Extract the [x, y] coordinate from the center of the cell holding the provided text.  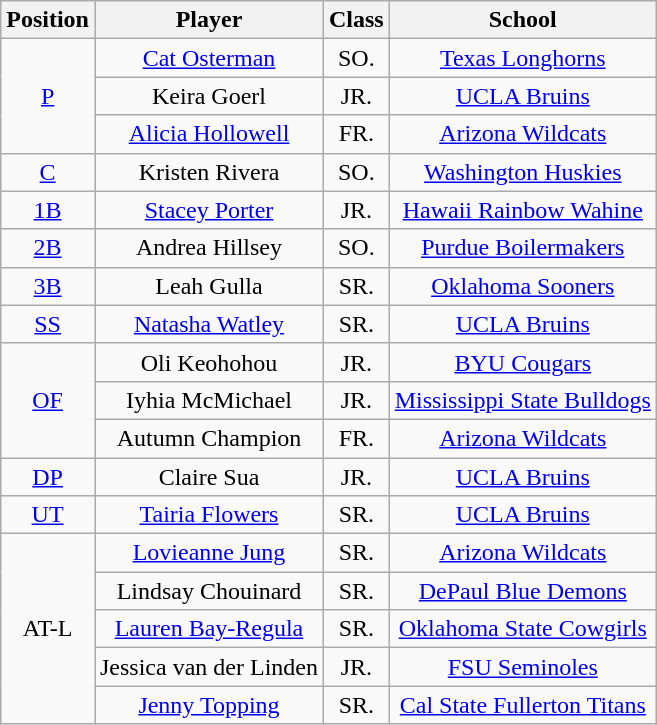
BYU Cougars [522, 362]
Autumn Champion [208, 438]
DP [48, 477]
Kristen Rivera [208, 172]
UT [48, 515]
Oli Keohohou [208, 362]
Oklahoma Sooners [522, 286]
Purdue Boilermakers [522, 248]
1B [48, 210]
Cal State Fullerton Titans [522, 705]
Position [48, 20]
Leah Gulla [208, 286]
Jenny Topping [208, 705]
Keira Goerl [208, 96]
Jessica van der Linden [208, 667]
Andrea Hillsey [208, 248]
FSU Seminoles [522, 667]
Texas Longhorns [522, 58]
P [48, 96]
Lovieanne Jung [208, 553]
Class [356, 20]
Alicia Hollowell [208, 134]
Claire Sua [208, 477]
OF [48, 400]
Oklahoma State Cowgirls [522, 629]
3B [48, 286]
Iyhia McMichael [208, 400]
Stacey Porter [208, 210]
2B [48, 248]
School [522, 20]
Player [208, 20]
DePaul Blue Demons [522, 591]
Lindsay Chouinard [208, 591]
Washington Huskies [522, 172]
AT-L [48, 629]
C [48, 172]
Hawaii Rainbow Wahine [522, 210]
Tairia Flowers [208, 515]
Cat Osterman [208, 58]
Mississippi State Bulldogs [522, 400]
Lauren Bay-Regula [208, 629]
SS [48, 324]
Natasha Watley [208, 324]
